Provide the (X, Y) coordinate of the cell's center where the given text is located.  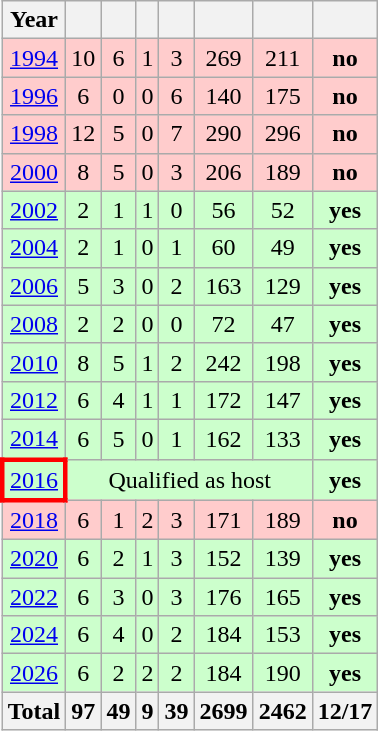
2010 (34, 362)
47 (282, 324)
269 (224, 58)
97 (84, 711)
242 (224, 362)
12 (84, 134)
10 (84, 58)
Qualified as host (189, 480)
296 (282, 134)
163 (224, 286)
190 (282, 673)
1994 (34, 58)
2026 (34, 673)
2002 (34, 210)
175 (282, 96)
2018 (34, 520)
2006 (34, 286)
2020 (34, 559)
39 (176, 711)
Year (34, 20)
147 (282, 400)
2000 (34, 172)
140 (224, 96)
2004 (34, 248)
2024 (34, 635)
2016 (34, 480)
7 (176, 134)
52 (282, 210)
2012 (34, 400)
2008 (34, 324)
172 (224, 400)
153 (282, 635)
12/17 (345, 711)
1998 (34, 134)
176 (224, 597)
Total (34, 711)
165 (282, 597)
2014 (34, 439)
198 (282, 362)
2022 (34, 597)
72 (224, 324)
133 (282, 439)
56 (224, 210)
129 (282, 286)
1996 (34, 96)
206 (224, 172)
9 (148, 711)
2699 (224, 711)
60 (224, 248)
171 (224, 520)
152 (224, 559)
211 (282, 58)
139 (282, 559)
290 (224, 134)
162 (224, 439)
2462 (282, 711)
